For the text-containing cell, return its midpoint in (x, y) coordinate format. 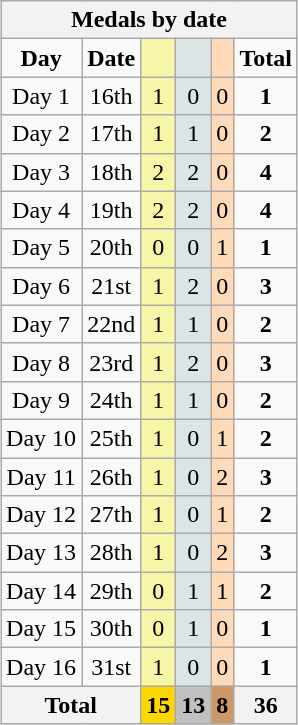
Day 4 (42, 210)
Day 14 (42, 591)
23rd (112, 362)
Day 12 (42, 515)
13 (194, 705)
18th (112, 172)
Day 10 (42, 438)
22nd (112, 324)
36 (266, 705)
Day 11 (42, 477)
Day 5 (42, 248)
Medals by date (150, 20)
Day 13 (42, 553)
25th (112, 438)
16th (112, 96)
21st (112, 286)
Day 7 (42, 324)
31st (112, 667)
30th (112, 629)
Day 2 (42, 134)
Day 9 (42, 400)
17th (112, 134)
8 (222, 705)
Day 6 (42, 286)
27th (112, 515)
24th (112, 400)
Day 8 (42, 362)
28th (112, 553)
Day (42, 58)
29th (112, 591)
Day 15 (42, 629)
20th (112, 248)
Date (112, 58)
Day 16 (42, 667)
19th (112, 210)
15 (158, 705)
26th (112, 477)
Day 3 (42, 172)
Day 1 (42, 96)
